Pinpoint the cell where the given text exists, returning its [x, y] midpoint coordinate. 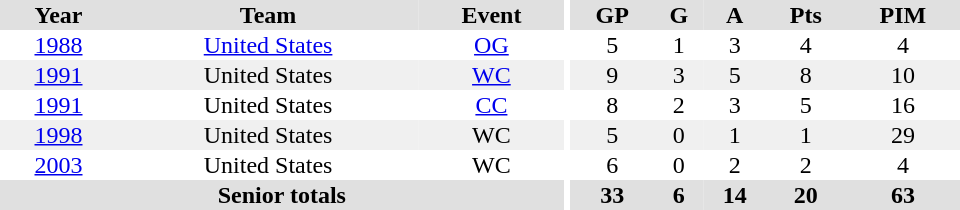
9 [612, 75]
OG [492, 45]
33 [612, 195]
1998 [58, 135]
PIM [903, 15]
CC [492, 105]
20 [806, 195]
29 [903, 135]
1988 [58, 45]
GP [612, 15]
10 [903, 75]
16 [903, 105]
Event [492, 15]
A [735, 15]
2003 [58, 165]
Pts [806, 15]
Year [58, 15]
63 [903, 195]
Senior totals [282, 195]
Team [268, 15]
14 [735, 195]
G [679, 15]
